Extract the (x, y) coordinate from the center of the cell holding the provided text.  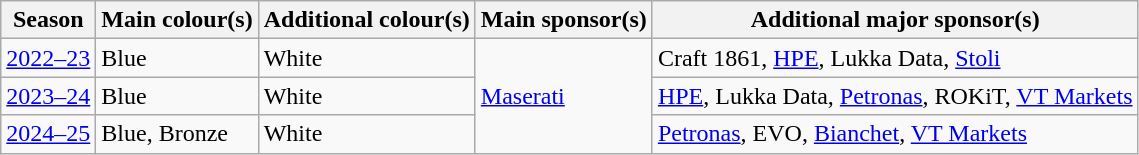
2022–23 (48, 58)
2024–25 (48, 134)
Blue, Bronze (177, 134)
Maserati (564, 96)
Main sponsor(s) (564, 20)
HPE, Lukka Data, Petronas, ROKiT, VT Markets (895, 96)
Additional colour(s) (366, 20)
Additional major sponsor(s) (895, 20)
Main colour(s) (177, 20)
2023–24 (48, 96)
Season (48, 20)
Petronas, EVO, Bianchet, VT Markets (895, 134)
Craft 1861, HPE, Lukka Data, Stoli (895, 58)
